Identify which cell holds the provided text, then report its [X, Y] central coordinate. 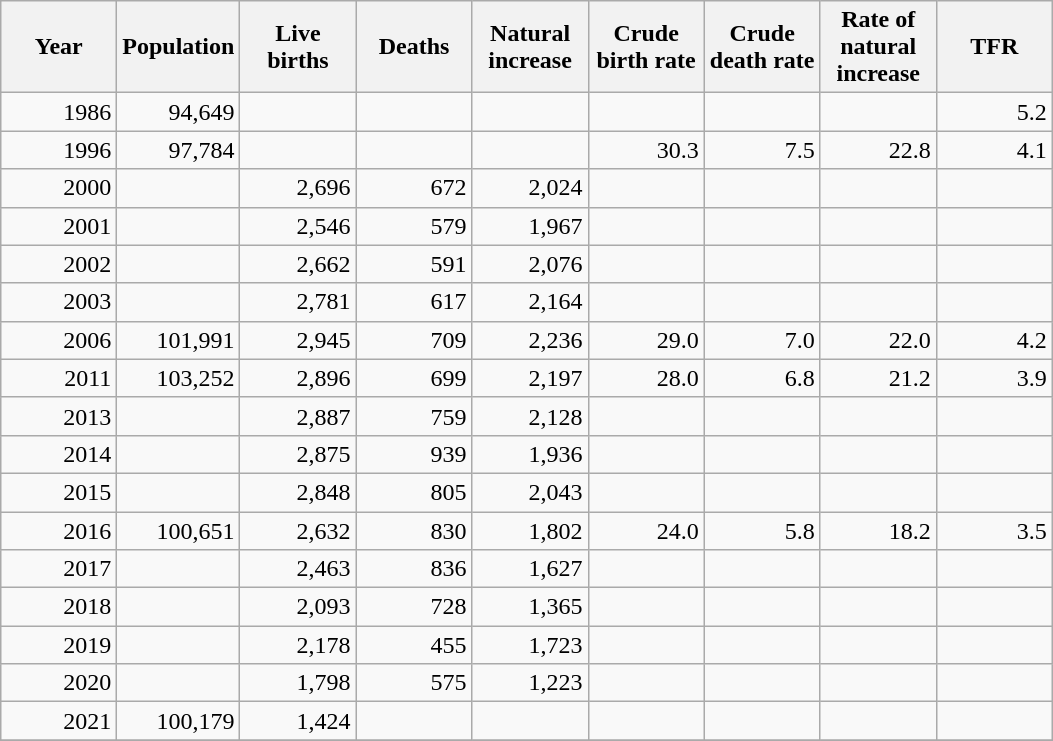
1,802 [530, 531]
2,896 [298, 378]
2,197 [530, 378]
2,632 [298, 531]
2011 [59, 378]
103,252 [178, 378]
2,024 [530, 188]
Crude birth rate [646, 47]
100,179 [178, 721]
2,546 [298, 226]
28.0 [646, 378]
1,223 [530, 683]
709 [414, 340]
2015 [59, 492]
2001 [59, 226]
579 [414, 226]
97,784 [178, 150]
Deaths [414, 47]
100,651 [178, 531]
29.0 [646, 340]
2,696 [298, 188]
7.5 [762, 150]
617 [414, 302]
1,627 [530, 569]
18.2 [878, 531]
Crude death rate [762, 47]
24.0 [646, 531]
2,236 [530, 340]
2,662 [298, 264]
1,936 [530, 454]
728 [414, 607]
Population [178, 47]
2,178 [298, 645]
2016 [59, 531]
2,945 [298, 340]
21.2 [878, 378]
2020 [59, 683]
2,076 [530, 264]
2000 [59, 188]
2,043 [530, 492]
1,365 [530, 607]
2,128 [530, 416]
1,424 [298, 721]
Year [59, 47]
2019 [59, 645]
2,093 [298, 607]
2014 [59, 454]
836 [414, 569]
30.3 [646, 150]
2013 [59, 416]
4.2 [994, 340]
2,781 [298, 302]
3.9 [994, 378]
575 [414, 683]
22.8 [878, 150]
455 [414, 645]
2,463 [298, 569]
2003 [59, 302]
2002 [59, 264]
Natural increase [530, 47]
1996 [59, 150]
5.2 [994, 112]
3.5 [994, 531]
2006 [59, 340]
2,887 [298, 416]
1,798 [298, 683]
830 [414, 531]
Live births [298, 47]
94,649 [178, 112]
5.8 [762, 531]
6.8 [762, 378]
101,991 [178, 340]
1,723 [530, 645]
2018 [59, 607]
759 [414, 416]
2,164 [530, 302]
2,875 [298, 454]
7.0 [762, 340]
1986 [59, 112]
939 [414, 454]
TFR [994, 47]
4.1 [994, 150]
2017 [59, 569]
Rate of natural increase [878, 47]
672 [414, 188]
699 [414, 378]
22.0 [878, 340]
2,848 [298, 492]
591 [414, 264]
805 [414, 492]
2021 [59, 721]
1,967 [530, 226]
